From the cell containing the given text, extract its center point as [x, y] coordinate. 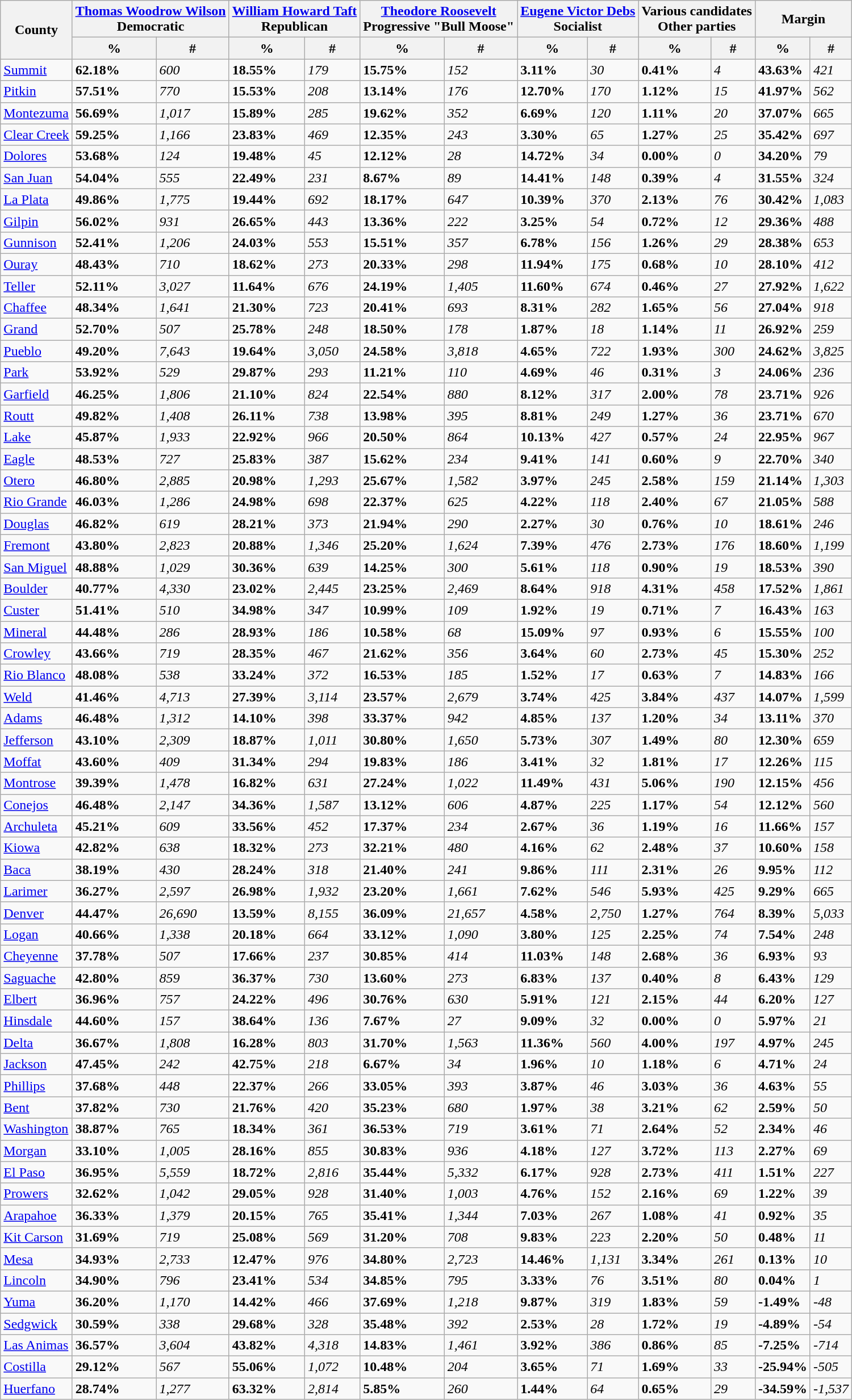
46.03% [114, 502]
18.60% [783, 545]
372 [332, 675]
11.94% [552, 264]
430 [193, 870]
722 [613, 351]
23.83% [267, 135]
1.49% [675, 740]
0.92% [783, 1215]
7.39% [552, 545]
606 [481, 805]
1,932 [332, 891]
1 [830, 1280]
45.87% [114, 437]
340 [830, 459]
12 [733, 221]
5.91% [552, 1000]
3.34% [675, 1259]
11.66% [783, 826]
5.61% [552, 567]
48.34% [114, 308]
Summit [36, 70]
692 [332, 199]
15.30% [783, 654]
24.58% [402, 351]
2.40% [675, 502]
110 [481, 373]
37.69% [402, 1302]
18.32% [267, 848]
Conejos [36, 805]
1.81% [675, 762]
3.51% [675, 1280]
13.14% [402, 91]
34.80% [402, 1259]
796 [193, 1280]
Larimer [36, 891]
11.03% [552, 956]
1,312 [193, 718]
19.62% [402, 113]
18.55% [267, 70]
0.46% [675, 286]
Mineral [36, 632]
38.87% [114, 1129]
0.13% [783, 1259]
190 [733, 783]
4.31% [675, 588]
21.30% [267, 308]
16.53% [402, 675]
317 [613, 394]
Park [36, 373]
26.11% [267, 416]
2.15% [675, 1000]
259 [830, 329]
2,597 [193, 891]
17.52% [783, 588]
231 [332, 178]
Morgan [36, 1151]
21.10% [267, 394]
653 [830, 243]
588 [830, 502]
Rio Blanco [36, 675]
41 [733, 1215]
48.88% [114, 567]
36.27% [114, 891]
65 [613, 135]
727 [193, 459]
El Paso [36, 1172]
8,155 [332, 913]
14.10% [267, 718]
0.71% [675, 610]
2,723 [481, 1259]
43.80% [114, 545]
6.69% [552, 113]
56.69% [114, 113]
0.57% [675, 437]
33.05% [402, 1086]
0.63% [675, 675]
63.32% [267, 1389]
21.40% [402, 870]
1,011 [332, 740]
20.41% [402, 308]
27.04% [783, 308]
21.05% [783, 502]
21.94% [402, 524]
1,379 [193, 1215]
37 [733, 848]
670 [830, 416]
448 [193, 1086]
Boulder [36, 588]
Archuleta [36, 826]
111 [613, 870]
319 [613, 1302]
Douglas [36, 524]
260 [481, 1389]
4.97% [783, 1043]
1,563 [481, 1043]
30.76% [402, 1000]
36.96% [114, 1000]
24.06% [783, 373]
676 [332, 286]
976 [332, 1259]
286 [193, 632]
39.39% [114, 783]
38 [613, 1108]
2.59% [783, 1108]
8.81% [552, 416]
25.78% [267, 329]
625 [481, 502]
2.48% [675, 848]
13.98% [402, 416]
1,083 [830, 199]
1,622 [830, 286]
546 [613, 891]
361 [332, 1129]
18 [613, 329]
458 [733, 588]
Weld [36, 697]
26.92% [783, 329]
19.44% [267, 199]
Teller [36, 286]
46.25% [114, 394]
7.67% [402, 1021]
44.60% [114, 1021]
1,022 [481, 783]
237 [332, 956]
0.04% [783, 1280]
10.60% [783, 848]
3.72% [675, 1151]
31.70% [402, 1043]
12.30% [783, 740]
4.63% [783, 1086]
411 [733, 1172]
222 [481, 221]
3,818 [481, 351]
243 [481, 135]
2,733 [193, 1259]
680 [481, 1108]
6.93% [783, 956]
-505 [830, 1367]
1,090 [481, 934]
62.18% [114, 70]
18.53% [783, 567]
38.64% [267, 1021]
Montezuma [36, 113]
0.93% [675, 632]
-1,537 [830, 1389]
Jefferson [36, 740]
9.83% [552, 1237]
8.39% [783, 913]
357 [481, 243]
600 [193, 70]
1.87% [552, 329]
San Juan [36, 178]
664 [332, 934]
966 [332, 437]
18.61% [783, 524]
51.41% [114, 610]
18.34% [267, 1129]
60 [613, 654]
1,661 [481, 891]
County [36, 30]
36.67% [114, 1043]
Kit Carson [36, 1237]
26.65% [267, 221]
16.28% [267, 1043]
409 [193, 762]
Crowley [36, 654]
562 [830, 91]
Pitkin [36, 91]
3,027 [193, 286]
467 [332, 654]
567 [193, 1367]
78 [733, 394]
630 [481, 1000]
2.34% [783, 1129]
697 [830, 135]
967 [830, 437]
3.65% [552, 1367]
218 [332, 1064]
Hinsdale [36, 1021]
197 [733, 1043]
569 [332, 1237]
420 [332, 1108]
28.21% [267, 524]
43.66% [114, 654]
3.97% [552, 480]
15.53% [267, 91]
15.89% [267, 113]
45.21% [114, 826]
638 [193, 848]
Kiowa [36, 848]
109 [481, 610]
23.57% [402, 697]
15.09% [552, 632]
40.66% [114, 934]
-34.59% [783, 1389]
Yuma [36, 1302]
23.20% [402, 891]
24.98% [267, 502]
659 [830, 740]
0.86% [675, 1345]
246 [830, 524]
2.16% [675, 1194]
6.17% [552, 1172]
36.33% [114, 1215]
56 [733, 308]
9.09% [552, 1021]
25.20% [402, 545]
13.60% [402, 977]
1.72% [675, 1324]
534 [332, 1280]
0.40% [675, 977]
282 [613, 308]
4.65% [552, 351]
55 [830, 1086]
Rio Grande [36, 502]
37.68% [114, 1086]
3.80% [552, 934]
14.72% [552, 156]
5,033 [830, 913]
18.87% [267, 740]
Pueblo [36, 351]
1,775 [193, 199]
4.16% [552, 848]
9 [733, 459]
693 [481, 308]
Grand [36, 329]
3,825 [830, 351]
859 [193, 977]
21,657 [481, 913]
1,277 [193, 1389]
52.11% [114, 286]
7.54% [783, 934]
1.17% [675, 805]
8.12% [552, 394]
2.53% [552, 1324]
Ouray [36, 264]
412 [830, 264]
-7.25% [783, 1345]
0.48% [783, 1237]
La Plata [36, 199]
674 [613, 286]
1,599 [830, 697]
Montrose [36, 783]
864 [481, 437]
115 [830, 762]
22.49% [267, 178]
Logan [36, 934]
175 [613, 264]
4.87% [552, 805]
29.36% [783, 221]
33.37% [402, 718]
1.97% [552, 1108]
85 [733, 1345]
0.39% [675, 178]
1,206 [193, 243]
3,604 [193, 1345]
30.80% [402, 740]
6.83% [552, 977]
27.39% [267, 697]
42.82% [114, 848]
35.23% [402, 1108]
1.18% [675, 1064]
20.88% [267, 545]
Clear Creek [36, 135]
4,318 [332, 1345]
1,624 [481, 545]
936 [481, 1151]
Various candidatesOther parties [697, 19]
34.93% [114, 1259]
249 [613, 416]
49.86% [114, 199]
298 [481, 264]
3.74% [552, 697]
36.20% [114, 1302]
14.42% [267, 1302]
4.00% [675, 1043]
79 [830, 156]
293 [332, 373]
21 [830, 1021]
4,713 [193, 697]
48.43% [114, 264]
555 [193, 178]
328 [332, 1324]
16.82% [267, 783]
0.65% [675, 1389]
267 [613, 1215]
30.36% [267, 567]
390 [830, 567]
178 [481, 329]
431 [613, 783]
156 [613, 243]
22.70% [783, 459]
1.19% [675, 826]
41.97% [783, 91]
1.92% [552, 610]
3.87% [552, 1086]
34.85% [402, 1280]
Jackson [36, 1064]
2,823 [193, 545]
23.02% [267, 588]
3.64% [552, 654]
0.41% [675, 70]
2.58% [675, 480]
35.44% [402, 1172]
36.95% [114, 1172]
469 [332, 135]
10.58% [402, 632]
3.84% [675, 697]
-25.94% [783, 1367]
25.83% [267, 459]
48.53% [114, 459]
13.11% [783, 718]
28.24% [267, 870]
11.64% [267, 286]
2.67% [552, 826]
42.80% [114, 977]
100 [830, 632]
204 [481, 1367]
27.92% [783, 286]
23.25% [402, 588]
4.18% [552, 1151]
26 [733, 870]
Prowers [36, 1194]
Adams [36, 718]
170 [613, 91]
285 [332, 113]
4.69% [552, 373]
Lake [36, 437]
33.24% [267, 675]
356 [481, 654]
89 [481, 178]
36.57% [114, 1345]
36.53% [402, 1129]
3,114 [332, 697]
159 [733, 480]
8.64% [552, 588]
764 [733, 913]
-4.89% [783, 1324]
18.17% [402, 199]
12.26% [783, 762]
Bent [36, 1108]
46.80% [114, 480]
510 [193, 610]
32.21% [402, 848]
31.40% [402, 1194]
59 [733, 1302]
324 [830, 178]
Dolores [36, 156]
Garfield [36, 394]
2,679 [481, 697]
392 [481, 1324]
1,344 [481, 1215]
121 [613, 1000]
28.74% [114, 1389]
631 [332, 783]
2.20% [675, 1237]
49.82% [114, 416]
10.48% [402, 1367]
2,816 [332, 1172]
19.48% [267, 156]
11.49% [552, 783]
Fremont [36, 545]
Denver [36, 913]
Washington [36, 1129]
1,286 [193, 502]
7,643 [193, 351]
Costilla [36, 1367]
708 [481, 1237]
2,750 [613, 913]
43.10% [114, 740]
25 [733, 135]
1,029 [193, 567]
Moffat [36, 762]
120 [613, 113]
338 [193, 1324]
639 [332, 567]
1.65% [675, 308]
Eagle [36, 459]
1.52% [552, 675]
-714 [830, 1345]
414 [481, 956]
18.50% [402, 329]
4.85% [552, 718]
30.59% [114, 1324]
Lincoln [36, 1280]
6.20% [783, 1000]
290 [481, 524]
225 [613, 805]
15.55% [783, 632]
27.24% [402, 783]
1,461 [481, 1345]
3.25% [552, 221]
57.51% [114, 91]
538 [193, 675]
3.30% [552, 135]
6.67% [402, 1064]
31.69% [114, 1237]
1.14% [675, 329]
9.95% [783, 870]
294 [332, 762]
10.39% [552, 199]
William Howard TaftRepublican [294, 19]
36.37% [267, 977]
2,445 [332, 588]
2,885 [193, 480]
421 [830, 70]
0.90% [675, 567]
29.68% [267, 1324]
3.11% [552, 70]
Theodore RooseveltProgressive "Bull Moose" [438, 19]
1,641 [193, 308]
7.62% [552, 891]
1,170 [193, 1302]
1,405 [481, 286]
Elbert [36, 1000]
9.86% [552, 870]
14.41% [552, 178]
35.42% [783, 135]
5,332 [481, 1172]
4.22% [552, 502]
12.70% [552, 91]
55.06% [267, 1367]
6.43% [783, 977]
74 [733, 934]
710 [193, 264]
64 [613, 1389]
1,587 [332, 805]
443 [332, 221]
15.51% [402, 243]
31.34% [267, 762]
795 [481, 1280]
1.44% [552, 1389]
53.68% [114, 156]
3 [733, 373]
476 [613, 545]
466 [332, 1302]
9.29% [783, 891]
15 [733, 91]
33 [733, 1367]
2.00% [675, 394]
141 [613, 459]
12.35% [402, 135]
1.96% [552, 1064]
Custer [36, 610]
34.90% [114, 1280]
14.46% [552, 1259]
19.64% [267, 351]
1,582 [481, 480]
30.83% [402, 1151]
31.55% [783, 178]
5.06% [675, 783]
Cheyenne [36, 956]
8 [733, 977]
28.38% [783, 243]
35.48% [402, 1324]
Delta [36, 1043]
17.66% [267, 956]
0.60% [675, 459]
2.25% [675, 934]
33.10% [114, 1151]
1,933 [193, 437]
-48 [830, 1302]
34.98% [267, 610]
5.73% [552, 740]
Gunnison [36, 243]
24.03% [267, 243]
11.36% [552, 1043]
4.58% [552, 913]
2,814 [332, 1389]
San Miguel [36, 567]
30.42% [783, 199]
0.72% [675, 221]
20.15% [267, 1215]
29.12% [114, 1367]
29.87% [267, 373]
31.20% [402, 1237]
1.11% [675, 113]
1.22% [783, 1194]
22.54% [402, 394]
1,338 [193, 934]
3.33% [552, 1280]
395 [481, 416]
-54 [830, 1324]
0.76% [675, 524]
529 [193, 373]
480 [481, 848]
25.08% [267, 1237]
387 [332, 459]
11.60% [552, 286]
14.07% [783, 697]
Eugene Victor DebsSocialist [578, 19]
1.08% [675, 1215]
36.09% [402, 913]
Arapahoe [36, 1215]
21.62% [402, 654]
Mesa [36, 1259]
1.51% [783, 1172]
21.76% [267, 1108]
33.56% [267, 826]
307 [613, 740]
1.83% [675, 1302]
46.82% [114, 524]
17.37% [402, 826]
1,346 [332, 545]
1,806 [193, 394]
166 [830, 675]
41.46% [114, 697]
112 [830, 870]
1,017 [193, 113]
4,330 [193, 588]
125 [613, 934]
13.12% [402, 805]
Gilpin [36, 221]
1.93% [675, 351]
59.25% [114, 135]
393 [481, 1086]
0.68% [675, 264]
Saguache [36, 977]
9.87% [552, 1302]
553 [332, 243]
456 [830, 783]
803 [332, 1043]
437 [733, 697]
1,808 [193, 1043]
42.75% [267, 1064]
2.64% [675, 1129]
5.93% [675, 891]
398 [332, 718]
43.82% [267, 1345]
1,072 [332, 1367]
1,861 [830, 588]
26,690 [193, 913]
8.31% [552, 308]
5.85% [402, 1389]
2.68% [675, 956]
13.36% [402, 221]
43.63% [783, 70]
25.67% [402, 480]
1,003 [481, 1194]
7.03% [552, 1215]
47.45% [114, 1064]
15.62% [402, 459]
1,408 [193, 416]
14.25% [402, 567]
855 [332, 1151]
15.75% [402, 70]
53.92% [114, 373]
24.62% [783, 351]
3.92% [552, 1345]
179 [332, 70]
4.71% [783, 1064]
0.31% [675, 373]
1.26% [675, 243]
10.13% [552, 437]
12.15% [783, 783]
1.20% [675, 718]
158 [830, 848]
427 [613, 437]
Routt [36, 416]
67 [733, 502]
37.07% [783, 113]
2.13% [675, 199]
266 [332, 1086]
926 [830, 394]
10.99% [402, 610]
352 [481, 113]
32.62% [114, 1194]
28.93% [267, 632]
Phillips [36, 1086]
28.10% [783, 264]
3.41% [552, 762]
9.41% [552, 459]
16.43% [783, 610]
12.47% [267, 1259]
241 [481, 870]
34.20% [783, 156]
52 [733, 1129]
52.41% [114, 243]
54.04% [114, 178]
1,199 [830, 545]
1,218 [481, 1302]
56.02% [114, 221]
39 [830, 1194]
37.82% [114, 1108]
Thomas Woodrow WilsonDemocratic [151, 19]
38.19% [114, 870]
22.92% [267, 437]
252 [830, 654]
33.12% [402, 934]
1,303 [830, 480]
227 [830, 1172]
93 [830, 956]
347 [332, 610]
5,559 [193, 1172]
373 [332, 524]
3.61% [552, 1129]
Sedgwick [36, 1324]
2,469 [481, 588]
3.21% [675, 1108]
29.05% [267, 1194]
Baca [36, 870]
Huerfano [36, 1389]
931 [193, 221]
20.33% [402, 264]
129 [830, 977]
68 [481, 632]
236 [830, 373]
1,166 [193, 135]
6.78% [552, 243]
496 [332, 1000]
1,005 [193, 1151]
4.76% [552, 1194]
43.60% [114, 762]
20.50% [402, 437]
20.98% [267, 480]
-1.49% [783, 1302]
136 [332, 1021]
22.95% [783, 437]
757 [193, 1000]
698 [332, 502]
2,309 [193, 740]
1,293 [332, 480]
Chaffee [36, 308]
18.72% [267, 1172]
37.78% [114, 956]
23.41% [267, 1280]
44.48% [114, 632]
609 [193, 826]
20 [733, 113]
113 [733, 1151]
34.36% [267, 805]
1,478 [193, 783]
11.21% [402, 373]
28.35% [267, 654]
16 [733, 826]
20.18% [267, 934]
30.85% [402, 956]
723 [332, 308]
386 [613, 1345]
49.20% [114, 351]
261 [733, 1259]
28.16% [267, 1151]
1.69% [675, 1367]
13.59% [267, 913]
942 [481, 718]
3.03% [675, 1086]
5.97% [783, 1021]
Margin [803, 19]
163 [830, 610]
824 [332, 394]
8.67% [402, 178]
318 [332, 870]
35.41% [402, 1215]
488 [830, 221]
Otero [36, 480]
52.70% [114, 329]
1,042 [193, 1194]
24.19% [402, 286]
35 [830, 1215]
2.31% [675, 870]
242 [193, 1064]
770 [193, 91]
44.47% [114, 913]
619 [193, 524]
40.77% [114, 588]
Las Animas [36, 1345]
124 [193, 156]
1,650 [481, 740]
48.08% [114, 675]
1.12% [675, 91]
18.62% [267, 264]
452 [332, 826]
880 [481, 394]
185 [481, 675]
1,131 [613, 1259]
2,147 [193, 805]
208 [332, 91]
21.14% [783, 480]
647 [481, 199]
24.22% [267, 1000]
738 [332, 416]
44 [733, 1000]
19.83% [402, 762]
223 [613, 1237]
3,050 [332, 351]
97 [613, 632]
26.98% [267, 891]
